From the cell containing the given text, extract its center point as [X, Y] coordinate. 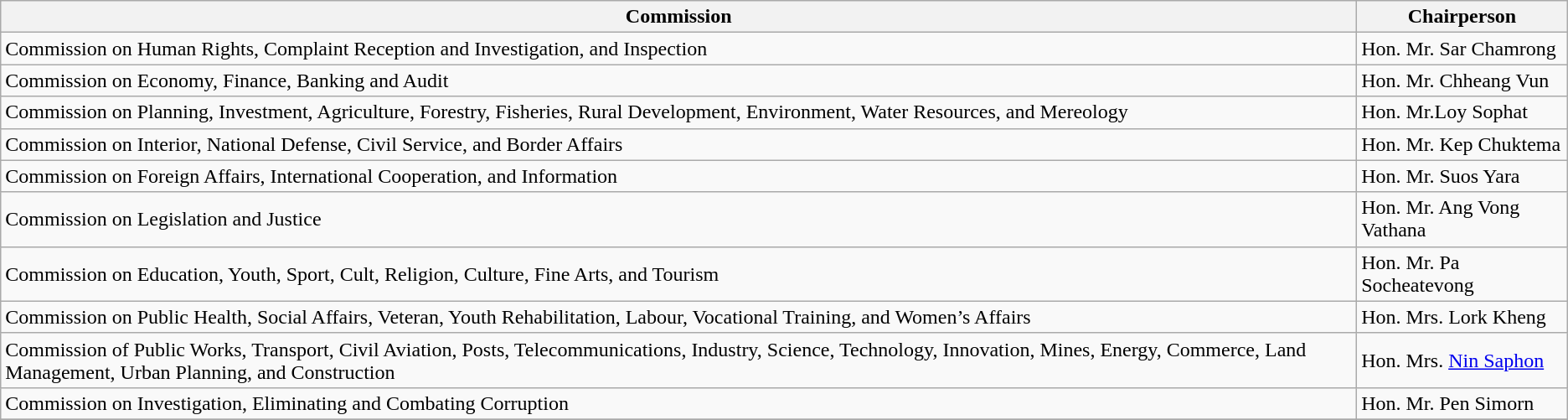
Hon. Mr. Chheang Vun [1462, 80]
Commission on Interior, National Defense, Civil Service, and Border Affairs [678, 144]
Hon. Mr. Suos Yara [1462, 176]
Commission on Legislation and Justice [678, 220]
Commission [678, 17]
Hon. Mr. Kep Chuktema [1462, 144]
Hon. Mr. Sar Chamrong [1462, 49]
Commission on Human Rights, Complaint Reception and Investigation, and Inspection [678, 49]
Commission on Foreign Affairs, International Cooperation, and Information [678, 176]
Hon. Mr.Loy Sophat [1462, 112]
Chairperson [1462, 17]
Hon. Mr. Pa Socheatevong [1462, 273]
Commission on Economy, Finance, Banking and Audit [678, 80]
Commission on Public Health, Social Affairs, Veteran, Youth Rehabilitation, Labour, Vocational Training, and Women’s Affairs [678, 317]
Commission on Investigation, Eliminating and Combating Corruption [678, 403]
Commission on Planning, Investment, Agriculture, Forestry, Fisheries, Rural Development, Environment, Water Resources, and Mereology [678, 112]
Hon. Mr. Ang Vong Vathana [1462, 220]
Hon. Mrs. Nin Saphon [1462, 360]
Hon. Mrs. Lork Kheng [1462, 317]
Commission on Education, Youth, Sport, Cult, Religion, Culture, Fine Arts, and Tourism [678, 273]
Hon. Mr. Pen Simorn [1462, 403]
